Find where the given text appears and provide that cell's center as [x, y] coordinate. 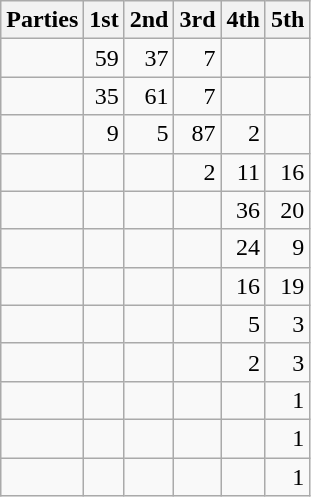
20 [287, 210]
11 [243, 172]
36 [243, 210]
37 [149, 58]
2nd [149, 20]
61 [149, 96]
4th [243, 20]
19 [287, 286]
24 [243, 248]
87 [198, 134]
59 [104, 58]
35 [104, 96]
1st [104, 20]
Parties [42, 20]
5th [287, 20]
3rd [198, 20]
